Locate the cell with the specified text and output its (x, y) center coordinate. 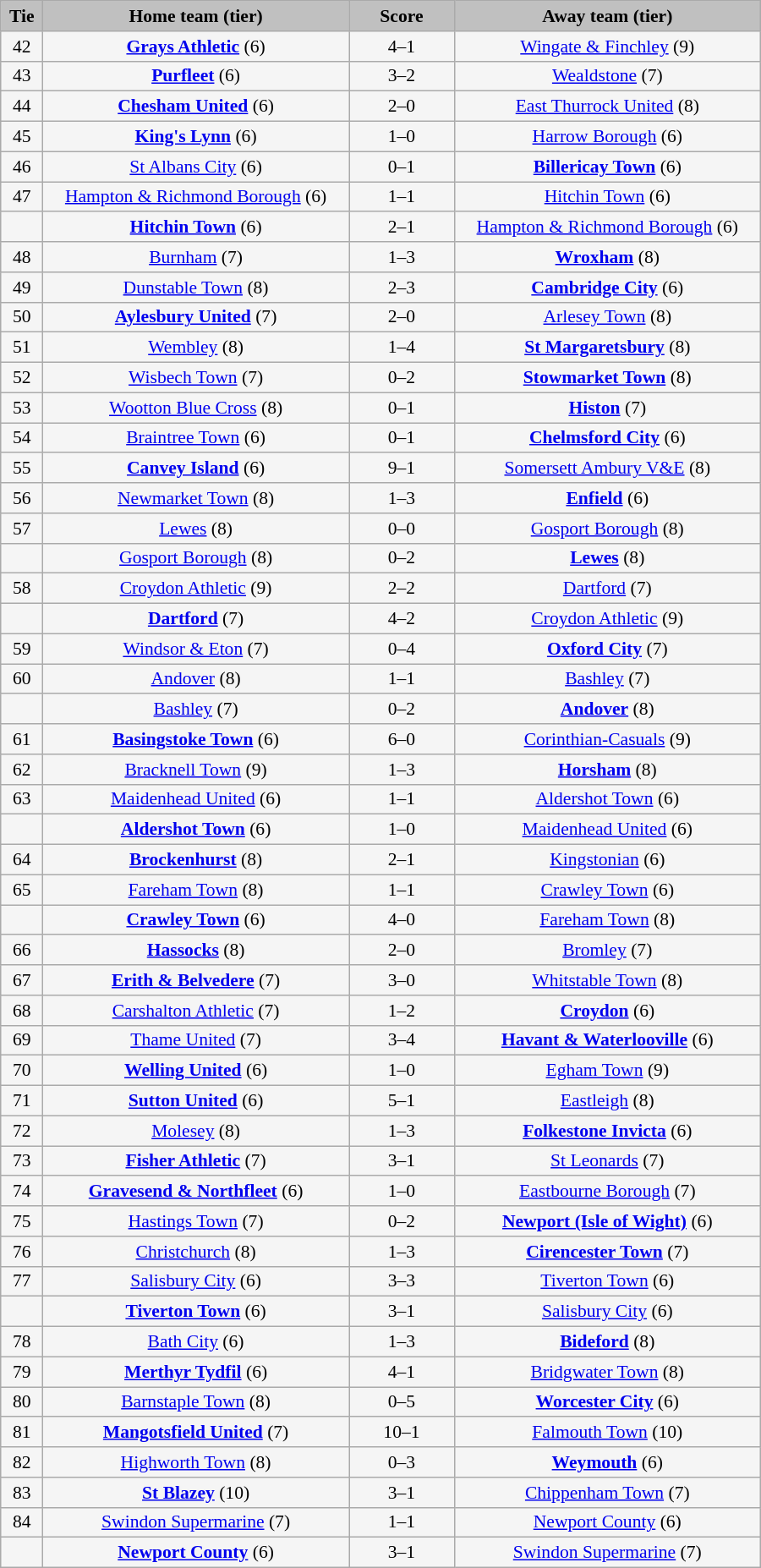
3–2 (402, 76)
Windsor & Eton (7) (196, 649)
42 (22, 47)
2–3 (402, 288)
Grays Athletic (6) (196, 47)
Basingstoke Town (6) (196, 739)
53 (22, 408)
Sutton United (6) (196, 1101)
East Thurrock United (8) (607, 107)
69 (22, 1040)
0–5 (402, 1402)
1–4 (402, 348)
55 (22, 469)
Canvey Island (6) (196, 469)
Eastbourne Borough (7) (607, 1192)
Chelmsford City (6) (607, 438)
66 (22, 951)
Gravesend & Northfleet (6) (196, 1192)
3–4 (402, 1040)
45 (22, 137)
Eastleigh (8) (607, 1101)
Wisbech Town (7) (196, 378)
Arlesey Town (8) (607, 317)
59 (22, 649)
Cirencester Town (7) (607, 1252)
44 (22, 107)
Barnstaple Town (8) (196, 1402)
Croydon (6) (607, 1011)
56 (22, 498)
Welling United (6) (196, 1071)
60 (22, 679)
70 (22, 1071)
Folkestone Invicta (6) (607, 1131)
10–1 (402, 1433)
81 (22, 1433)
Fisher Athletic (7) (196, 1161)
Carshalton Athletic (7) (196, 1011)
Braintree Town (6) (196, 438)
Horsham (8) (607, 770)
Cambridge City (6) (607, 288)
4–2 (402, 619)
Worcester City (6) (607, 1402)
St Margaretsbury (8) (607, 348)
4–0 (402, 920)
Bromley (7) (607, 951)
Mangotsfield United (7) (196, 1433)
0–0 (402, 529)
Falmouth Town (10) (607, 1433)
64 (22, 860)
Havant & Waterlooville (6) (607, 1040)
82 (22, 1462)
Home team (tier) (196, 16)
73 (22, 1161)
Erith & Belvedere (7) (196, 980)
57 (22, 529)
Chesham United (6) (196, 107)
84 (22, 1522)
Tie (22, 16)
Away team (tier) (607, 16)
71 (22, 1101)
Merthyr Tydfil (6) (196, 1372)
St Leonards (7) (607, 1161)
Chippenham Town (7) (607, 1493)
58 (22, 589)
78 (22, 1342)
9–1 (402, 469)
Bracknell Town (9) (196, 770)
Wealdstone (7) (607, 76)
67 (22, 980)
Score (402, 16)
Bath City (6) (196, 1342)
King's Lynn (6) (196, 137)
79 (22, 1372)
75 (22, 1221)
Kingstonian (6) (607, 860)
Christchurch (8) (196, 1252)
47 (22, 197)
83 (22, 1493)
51 (22, 348)
Wingate & Finchley (9) (607, 47)
48 (22, 257)
Billericay Town (6) (607, 167)
Egham Town (9) (607, 1071)
0–3 (402, 1462)
5–1 (402, 1101)
Newmarket Town (8) (196, 498)
Bideford (8) (607, 1342)
Wootton Blue Cross (8) (196, 408)
Newport (Isle of Wight) (6) (607, 1221)
Aylesbury United (7) (196, 317)
3–3 (402, 1281)
Somersett Ambury V&E (8) (607, 469)
Histon (7) (607, 408)
Corinthian-Casuals (9) (607, 739)
68 (22, 1011)
80 (22, 1402)
Weymouth (6) (607, 1462)
Highworth Town (8) (196, 1462)
Oxford City (7) (607, 649)
74 (22, 1192)
Burnham (7) (196, 257)
77 (22, 1281)
3–0 (402, 980)
76 (22, 1252)
Stowmarket Town (8) (607, 378)
Wembley (8) (196, 348)
49 (22, 288)
62 (22, 770)
65 (22, 890)
Molesey (8) (196, 1131)
Dunstable Town (8) (196, 288)
6–0 (402, 739)
52 (22, 378)
72 (22, 1131)
St Albans City (6) (196, 167)
St Blazey (10) (196, 1493)
Brockenhurst (8) (196, 860)
1–2 (402, 1011)
54 (22, 438)
Bridgwater Town (8) (607, 1372)
2–2 (402, 589)
Harrow Borough (6) (607, 137)
Hassocks (8) (196, 951)
Whitstable Town (8) (607, 980)
Wroxham (8) (607, 257)
61 (22, 739)
Hastings Town (7) (196, 1221)
Thame United (7) (196, 1040)
46 (22, 167)
Enfield (6) (607, 498)
50 (22, 317)
63 (22, 799)
43 (22, 76)
Purfleet (6) (196, 76)
0–4 (402, 649)
